Determine the [X, Y] coordinate at the center of the cell enclosing the given text.  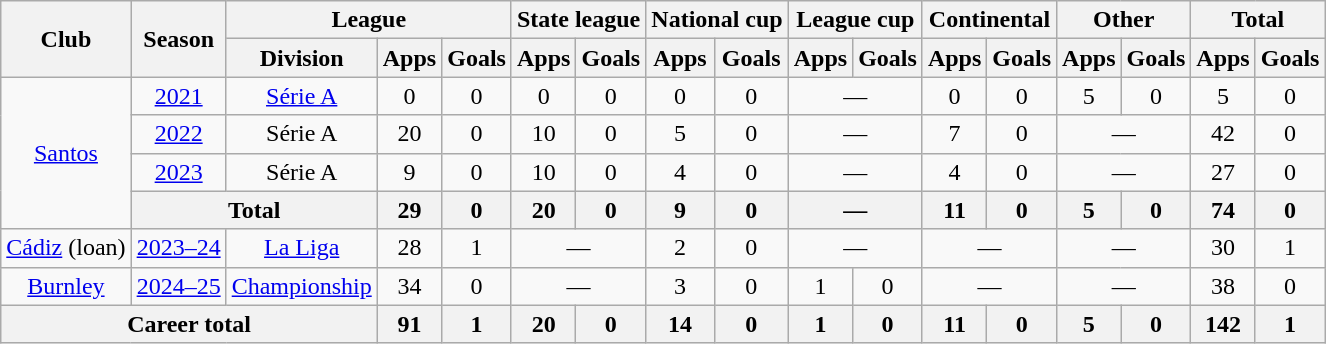
2 [680, 248]
2021 [178, 96]
2023 [178, 172]
Continental [989, 20]
7 [954, 134]
La Liga [302, 248]
142 [1223, 324]
74 [1223, 210]
League cup [855, 20]
2023–24 [178, 248]
Career total [189, 324]
2024–25 [178, 286]
State league [578, 20]
League [368, 20]
42 [1223, 134]
34 [409, 286]
Santos [66, 153]
Division [302, 58]
38 [1223, 286]
National cup [717, 20]
28 [409, 248]
Cádiz (loan) [66, 248]
Other [1124, 20]
27 [1223, 172]
Burnley [66, 286]
Season [178, 39]
29 [409, 210]
Club [66, 39]
30 [1223, 248]
2022 [178, 134]
Championship [302, 286]
91 [409, 324]
14 [680, 324]
3 [680, 286]
